Detect which cell encompasses the target text, then output its (X, Y) center coordinate. 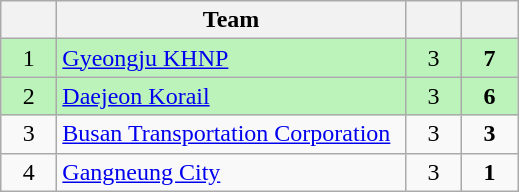
Daejeon Korail (232, 96)
Busan Transportation Corporation (232, 134)
7 (489, 58)
Team (232, 20)
6 (489, 96)
Gyeongju KHNP (232, 58)
4 (29, 172)
Gangneung City (232, 172)
2 (29, 96)
